Search for the cell housing the specified text and yield its (X, Y) center coordinate. 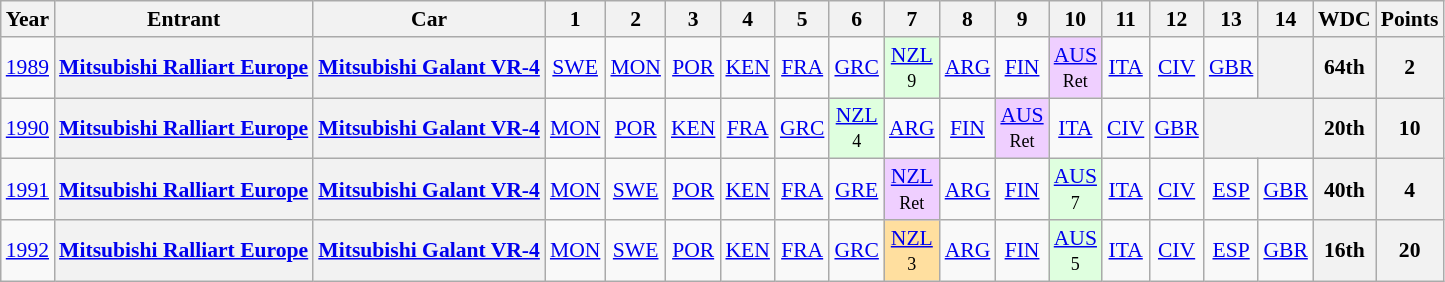
1 (576, 19)
7 (912, 19)
12 (1176, 19)
3 (693, 19)
20 (1410, 250)
8 (968, 19)
64th (1344, 68)
1992 (28, 250)
Entrant (184, 19)
13 (1232, 19)
NZL4 (856, 128)
1989 (28, 68)
40th (1344, 190)
NZL3 (912, 250)
1990 (28, 128)
Car (429, 19)
AUS7 (1076, 190)
Points (1410, 19)
Year (28, 19)
16th (1344, 250)
WDC (1344, 19)
GRE (856, 190)
AUS5 (1076, 250)
5 (802, 19)
NZLRet (912, 190)
1991 (28, 190)
6 (856, 19)
20th (1344, 128)
9 (1022, 19)
NZL9 (912, 68)
14 (1286, 19)
11 (1126, 19)
